Scan for the cell matching the given text and deliver its [X, Y] coordinate at center. 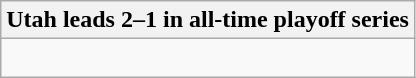
Utah leads 2–1 in all-time playoff series [208, 20]
